Return [x, y] of the center of cell containing provided text 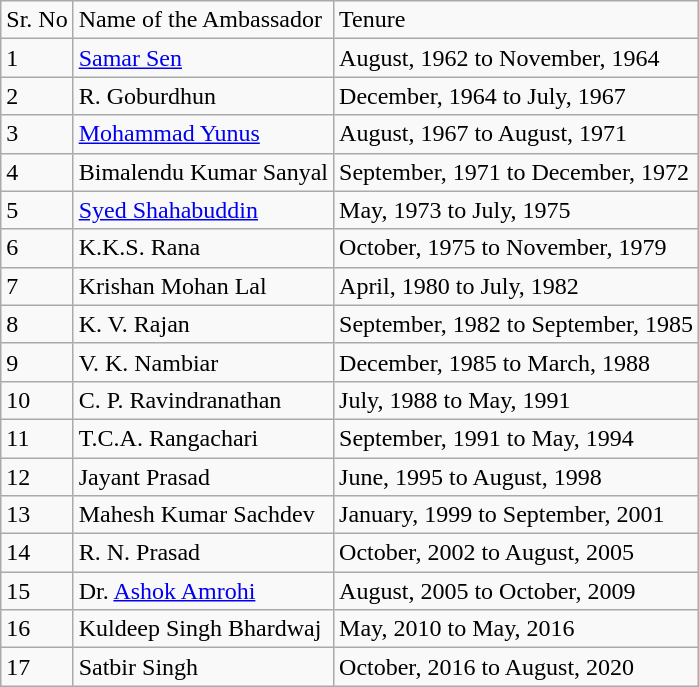
4 [37, 172]
R. N. Prasad [203, 553]
12 [37, 477]
9 [37, 362]
Samar Sen [203, 58]
Sr. No [37, 20]
8 [37, 324]
October, 1975 to November, 1979 [516, 248]
June, 1995 to August, 1998 [516, 477]
Krishan Mohan Lal [203, 286]
5 [37, 210]
11 [37, 438]
Kuldeep Singh Bhardwaj [203, 629]
K.K.S. Rana [203, 248]
Bimalendu Kumar Sanyal [203, 172]
August, 1967 to August, 1971 [516, 134]
December, 1985 to March, 1988 [516, 362]
6 [37, 248]
2 [37, 96]
17 [37, 667]
R. Goburdhun [203, 96]
T.C.A. Rangachari [203, 438]
Name of the Ambassador [203, 20]
October, 2016 to August, 2020 [516, 667]
July, 1988 to May, 1991 [516, 400]
May, 2010 to May, 2016 [516, 629]
Mahesh Kumar Sachdev [203, 515]
7 [37, 286]
Jayant Prasad [203, 477]
September, 1971 to December, 1972 [516, 172]
Mohammad Yunus [203, 134]
January, 1999 to September, 2001 [516, 515]
15 [37, 591]
December, 1964 to July, 1967 [516, 96]
August, 2005 to October, 2009 [516, 591]
May, 1973 to July, 1975 [516, 210]
1 [37, 58]
April, 1980 to July, 1982 [516, 286]
14 [37, 553]
C. P. Ravindranathan [203, 400]
October, 2002 to August, 2005 [516, 553]
Satbir Singh [203, 667]
September, 1982 to September, 1985 [516, 324]
V. K. Nambiar [203, 362]
13 [37, 515]
September, 1991 to May, 1994 [516, 438]
Dr. Ashok Amrohi [203, 591]
Tenure [516, 20]
10 [37, 400]
3 [37, 134]
16 [37, 629]
K. V. Rajan [203, 324]
Syed Shahabuddin [203, 210]
August, 1962 to November, 1964 [516, 58]
